Output the [x, y] coordinate of the center of the cell containing the given text.  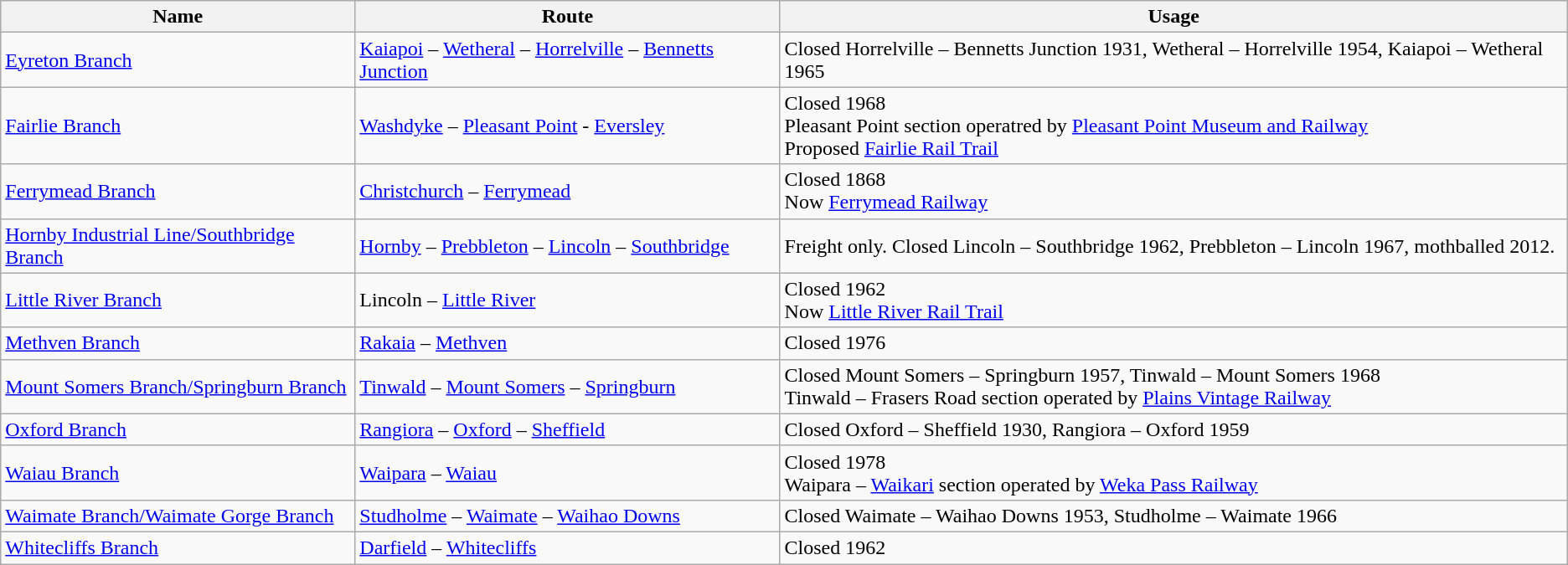
Closed Horrelville – Bennetts Junction 1931, Wetheral – Horrelville 1954, Kaiapoi – Wetheral 1965 [1173, 60]
Lincoln – Little River [568, 300]
Closed Waimate – Waihao Downs 1953, Studholme – Waimate 1966 [1173, 516]
Whitecliffs Branch [178, 547]
Darfield – Whitecliffs [568, 547]
Washdyke – Pleasant Point - Eversley [568, 126]
Tinwald – Mount Somers – Springburn [568, 387]
Name [178, 17]
Route [568, 17]
Rangiora – Oxford – Sheffield [568, 429]
Rakaia – Methven [568, 343]
Closed 1968 Pleasant Point section operatred by Pleasant Point Museum and Railway Proposed Fairlie Rail Trail [1173, 126]
Closed Mount Somers – Springburn 1957, Tinwald – Mount Somers 1968 Tinwald – Frasers Road section operated by Plains Vintage Railway [1173, 387]
Waipara – Waiau [568, 472]
Hornby Industrial Line/Southbridge Branch [178, 246]
Oxford Branch [178, 429]
Ferrymead Branch [178, 191]
Mount Somers Branch/Springburn Branch [178, 387]
Kaiapoi – Wetheral – Horrelville – Bennetts Junction [568, 60]
Waimate Branch/Waimate Gorge Branch [178, 516]
Waiau Branch [178, 472]
Closed Oxford – Sheffield 1930, Rangiora – Oxford 1959 [1173, 429]
Studholme – Waimate – Waihao Downs [568, 516]
Closed 1962 Now Little River Rail Trail [1173, 300]
Christchurch – Ferrymead [568, 191]
Closed 1978 Waipara – Waikari section operated by Weka Pass Railway [1173, 472]
Closed 1976 [1173, 343]
Hornby – Prebbleton – Lincoln – Southbridge [568, 246]
Closed 1962 [1173, 547]
Eyreton Branch [178, 60]
Methven Branch [178, 343]
Little River Branch [178, 300]
Usage [1173, 17]
Closed 1868 Now Ferrymead Railway [1173, 191]
Freight only. Closed Lincoln – Southbridge 1962, Prebbleton – Lincoln 1967, mothballed 2012. [1173, 246]
Fairlie Branch [178, 126]
